Return [x, y] of the center of cell containing provided text 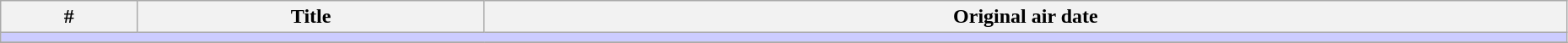
Title [311, 17]
Original air date [1026, 17]
# [69, 17]
